Output the [x, y] coordinate of the center of the cell containing the given text.  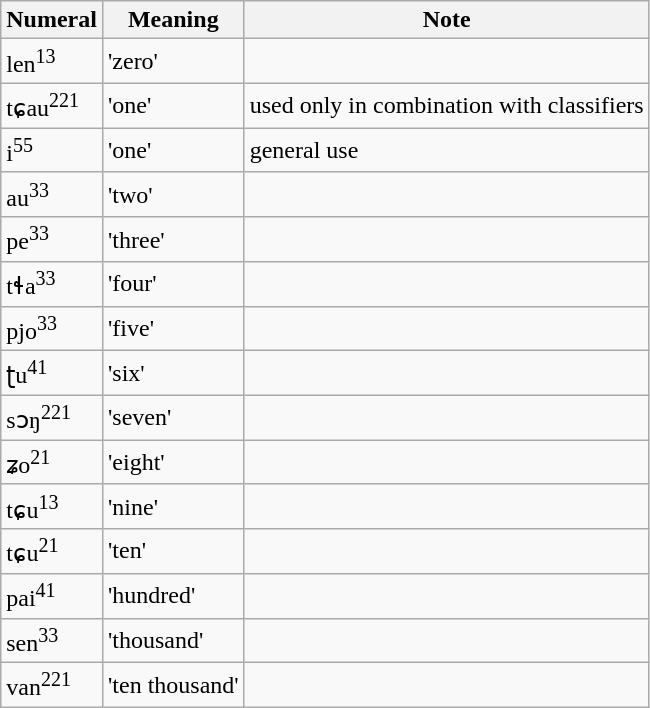
'zero' [173, 62]
tɬa33 [52, 284]
'five' [173, 328]
i55 [52, 150]
van221 [52, 686]
len13 [52, 62]
tɕu21 [52, 552]
Meaning [173, 20]
used only in combination with classifiers [446, 106]
pjo33 [52, 328]
Numeral [52, 20]
'three' [173, 240]
'thousand' [173, 640]
Note [446, 20]
'hundred' [173, 596]
'two' [173, 194]
'seven' [173, 418]
'six' [173, 374]
'four' [173, 284]
pai41 [52, 596]
ʈu41 [52, 374]
pe33 [52, 240]
'eight' [173, 462]
ʑo21 [52, 462]
'ten thousand' [173, 686]
sɔŋ221 [52, 418]
au33 [52, 194]
tɕau221 [52, 106]
sen33 [52, 640]
tɕu13 [52, 506]
general use [446, 150]
'ten' [173, 552]
'nine' [173, 506]
